Provide the (x, y) coordinate of the cell's center where the given text is located.  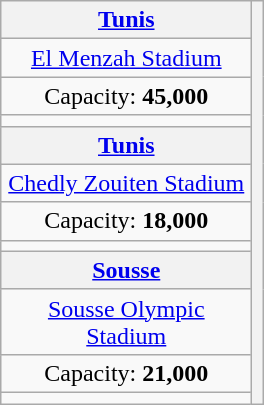
Sousse (126, 270)
Capacity: 45,000 (126, 96)
Chedly Zouiten Stadium (126, 183)
Capacity: 18,000 (126, 221)
Capacity: 21,000 (126, 373)
Sousse Olympic Stadium (126, 322)
El Menzah Stadium (126, 58)
